Identify which cell holds the provided text, then report its (x, y) central coordinate. 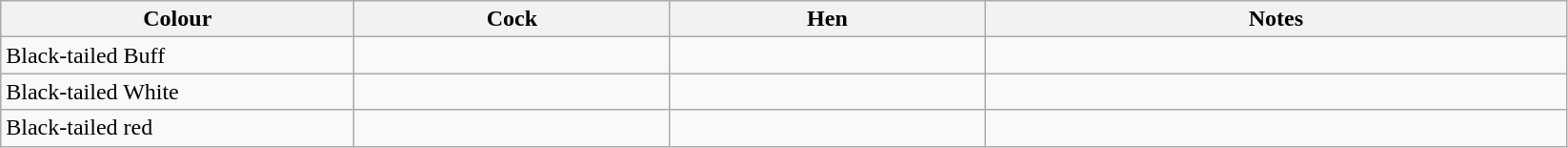
Black-tailed Buff (177, 55)
Notes (1277, 19)
Black-tailed White (177, 92)
Cock (513, 19)
Colour (177, 19)
Hen (827, 19)
Black-tailed red (177, 128)
